Provide the [X, Y] coordinate of the cell's center where the given text is located.  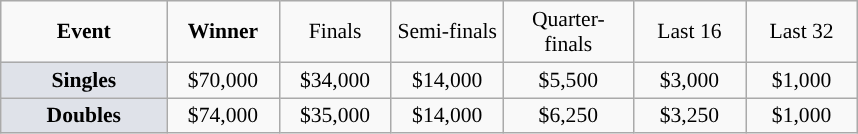
Last 32 [802, 32]
$74,000 [223, 116]
Finals [335, 32]
$3,000 [689, 80]
Event [84, 32]
$70,000 [223, 80]
Winner [223, 32]
$3,250 [689, 116]
Singles [84, 80]
$35,000 [335, 116]
$34,000 [335, 80]
Last 16 [689, 32]
$6,250 [568, 116]
Doubles [84, 116]
$5,500 [568, 80]
Quarter-finals [568, 32]
Semi-finals [447, 32]
